Output the [X, Y] coordinate of the center of the cell containing the given text.  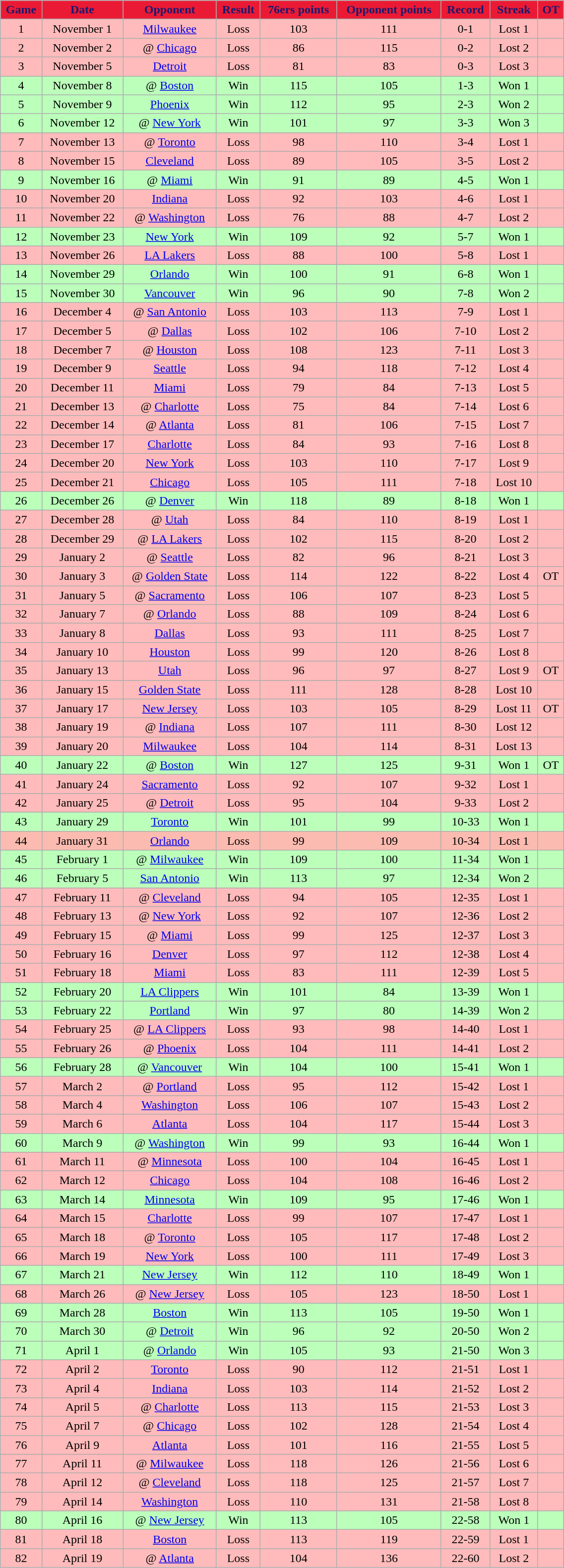
16-45 [465, 1162]
April 4 [82, 1388]
4-7 [465, 217]
13-39 [465, 992]
December 29 [82, 538]
62 [21, 1181]
January 7 [82, 614]
54 [21, 1029]
31 [21, 595]
8-21 [465, 558]
November 9 [82, 104]
Lost 12 [514, 727]
5-7 [465, 237]
@ Vancouver [170, 1067]
33 [21, 633]
March 9 [82, 1142]
6-8 [465, 274]
8-27 [465, 671]
March 4 [82, 1105]
17 [21, 331]
21-52 [465, 1388]
15-42 [465, 1086]
37 [21, 708]
Opponent [170, 10]
April 12 [82, 1483]
18 [21, 350]
@ San Antonio [170, 312]
February 13 [82, 916]
15-41 [465, 1067]
November 13 [82, 142]
65 [21, 1237]
19 [21, 369]
8-22 [465, 576]
November 22 [82, 217]
74 [21, 1407]
40 [21, 765]
November 20 [82, 198]
January 25 [82, 803]
127 [299, 765]
12 [21, 237]
38 [21, 727]
November 29 [82, 274]
27 [21, 519]
LA Lakers [170, 255]
16-46 [465, 1181]
Detroit [170, 66]
January 8 [82, 633]
15-43 [465, 1105]
8-24 [465, 614]
14-40 [465, 1029]
77 [21, 1464]
March 15 [82, 1218]
March 11 [82, 1162]
26 [21, 501]
Streak [514, 10]
60 [21, 1142]
Result [238, 10]
March 12 [82, 1181]
10 [21, 198]
21-58 [465, 1502]
9-31 [465, 765]
7 [21, 142]
73 [21, 1388]
131 [389, 1502]
20 [21, 387]
April 14 [82, 1502]
22-60 [465, 1558]
Lost 13 [514, 746]
February 1 [82, 860]
7-14 [465, 406]
29 [21, 558]
@ Seattle [170, 558]
January 31 [82, 841]
34 [21, 652]
11 [21, 217]
April 5 [82, 1407]
21-54 [465, 1426]
0-3 [465, 66]
February 16 [82, 954]
@ Houston [170, 350]
April 19 [82, 1558]
53 [21, 1010]
@ Minnesota [170, 1162]
12-38 [465, 954]
3-5 [465, 161]
11-34 [465, 860]
22-59 [465, 1539]
Golden State [170, 690]
7-16 [465, 444]
February 15 [82, 935]
Denver [170, 954]
16 [21, 312]
@ Phoenix [170, 1048]
Minnesota [170, 1199]
86 [299, 48]
71 [21, 1350]
January 10 [82, 652]
76ers points [299, 10]
January 20 [82, 746]
Dallas [170, 633]
21-56 [465, 1464]
April 16 [82, 1520]
116 [389, 1445]
February 5 [82, 878]
April 2 [82, 1369]
Phoenix [170, 104]
San Antonio [170, 878]
19-50 [465, 1313]
14-41 [465, 1048]
48 [21, 916]
April 18 [82, 1539]
LA Clippers [170, 992]
7-9 [465, 312]
January 29 [82, 821]
February 25 [82, 1029]
9-32 [465, 784]
57 [21, 1086]
51 [21, 973]
3-4 [465, 142]
January 3 [82, 576]
November 2 [82, 48]
Game [21, 10]
67 [21, 1275]
8-31 [465, 746]
8-23 [465, 595]
46 [21, 878]
6 [21, 123]
Sacramento [170, 784]
7-15 [465, 425]
Houston [170, 652]
@ Indiana [170, 727]
22 [21, 425]
December 14 [82, 425]
December 20 [82, 463]
4-6 [465, 198]
February 28 [82, 1067]
December 21 [82, 482]
2-3 [465, 104]
59 [21, 1124]
@ Denver [170, 501]
8-30 [465, 727]
2 [21, 48]
7-11 [465, 350]
10-34 [465, 841]
December 11 [82, 387]
@ Sacramento [170, 595]
Vancouver [170, 293]
72 [21, 1369]
8-29 [465, 708]
January 19 [82, 727]
28 [21, 538]
17-48 [465, 1237]
@ LA Clippers [170, 1029]
21 [21, 406]
7-10 [465, 331]
36 [21, 690]
7-17 [465, 463]
35 [21, 671]
March 18 [82, 1237]
@ Golden State [170, 576]
January 13 [82, 671]
24 [21, 463]
13 [21, 255]
52 [21, 992]
22-58 [465, 1520]
Record [465, 10]
15-44 [465, 1124]
@ Portland [170, 1086]
17-49 [465, 1256]
November 30 [82, 293]
February 26 [82, 1048]
March 19 [82, 1256]
7-12 [465, 369]
1-3 [465, 85]
18-50 [465, 1294]
7-13 [465, 387]
15 [21, 293]
12-36 [465, 916]
120 [389, 652]
March 30 [82, 1331]
68 [21, 1294]
February 20 [82, 992]
4 [21, 85]
63 [21, 1199]
20-50 [465, 1331]
39 [21, 746]
9-33 [465, 803]
4-5 [465, 180]
21-57 [465, 1483]
March 2 [82, 1086]
8-18 [465, 501]
Lost 11 [514, 708]
5-8 [465, 255]
November 5 [82, 66]
5 [21, 104]
126 [389, 1464]
December 17 [82, 444]
March 28 [82, 1313]
3-3 [465, 123]
Portland [170, 1010]
February 18 [82, 973]
17-47 [465, 1218]
25 [21, 482]
70 [21, 1331]
1 [21, 29]
0-1 [465, 29]
December 4 [82, 312]
3 [21, 66]
8-25 [465, 633]
March 6 [82, 1124]
21-55 [465, 1445]
November 8 [82, 85]
7-8 [465, 293]
12-35 [465, 897]
January 22 [82, 765]
December 28 [82, 519]
47 [21, 897]
January 17 [82, 708]
November 1 [82, 29]
18-49 [465, 1275]
Date [82, 10]
April 1 [82, 1350]
12-34 [465, 878]
12-39 [465, 973]
50 [21, 954]
32 [21, 614]
41 [21, 784]
7-18 [465, 482]
8 [21, 161]
14-39 [465, 1010]
December 5 [82, 331]
66 [21, 1256]
14 [21, 274]
30 [21, 576]
23 [21, 444]
16-44 [465, 1142]
January 24 [82, 784]
February 11 [82, 897]
119 [389, 1539]
43 [21, 821]
17-46 [465, 1199]
44 [21, 841]
21-50 [465, 1350]
January 5 [82, 595]
November 26 [82, 255]
21-51 [465, 1369]
0-2 [465, 48]
8-26 [465, 652]
April 11 [82, 1464]
@ Utah [170, 519]
@ Dallas [170, 331]
Cleveland [170, 161]
64 [21, 1218]
March 26 [82, 1294]
78 [21, 1483]
55 [21, 1048]
61 [21, 1162]
8-19 [465, 519]
8-28 [465, 690]
Seattle [170, 369]
56 [21, 1067]
November 15 [82, 161]
December 9 [82, 369]
@ LA Lakers [170, 538]
November 16 [82, 180]
9 [21, 180]
8-20 [465, 538]
April 7 [82, 1426]
March 14 [82, 1199]
April 9 [82, 1445]
December 26 [82, 501]
49 [21, 935]
122 [389, 576]
December 7 [82, 350]
January 2 [82, 558]
45 [21, 860]
69 [21, 1313]
January 15 [82, 690]
136 [389, 1558]
58 [21, 1105]
Opponent points [389, 10]
February 22 [82, 1010]
12-37 [465, 935]
November 23 [82, 237]
March 21 [82, 1275]
November 12 [82, 123]
10-33 [465, 821]
December 13 [82, 406]
Utah [170, 671]
21-53 [465, 1407]
42 [21, 803]
